Determine the [x, y] coordinate at the center of the cell enclosing the given text.  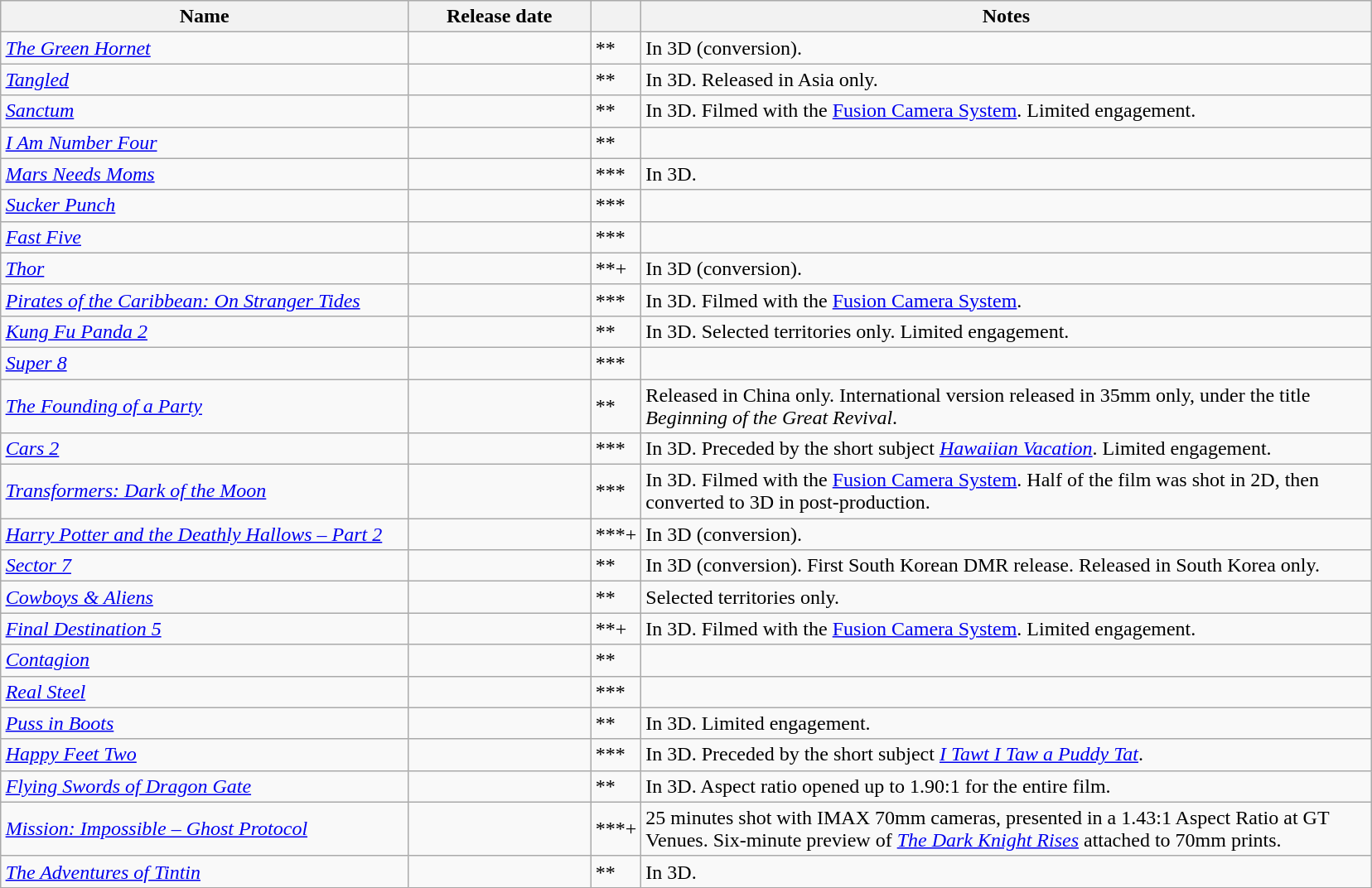
Name [204, 17]
Kung Fu Panda 2 [204, 331]
Thor [204, 268]
In 3D. Aspect ratio opened up to 1.90:1 for the entire film. [1006, 786]
Harry Potter and the Deathly Hallows – Part 2 [204, 534]
In 3D. Filmed with the Fusion Camera System. Half of the film was shot in 2D, then converted to 3D in post-production. [1006, 492]
Mission: Impossible – Ghost Protocol [204, 828]
Sanctum [204, 111]
Mars Needs Moms [204, 174]
In 3D. Limited engagement. [1006, 723]
Released in China only. International version released in 35mm only, under the title Beginning of the Great Revival. [1006, 406]
The Green Hornet [204, 48]
The Adventures of Tintin [204, 871]
Transformers: Dark of the Moon [204, 492]
Fast Five [204, 237]
Sector 7 [204, 566]
Super 8 [204, 363]
Cowboys & Aliens [204, 597]
In 3D. Released in Asia only. [1006, 80]
Release date [499, 17]
Pirates of the Caribbean: On Stranger Tides [204, 300]
Puss in Boots [204, 723]
Tangled [204, 80]
Contagion [204, 660]
Flying Swords of Dragon Gate [204, 786]
Cars 2 [204, 449]
Final Destination 5 [204, 629]
Sucker Punch [204, 205]
I Am Number Four [204, 142]
Notes [1006, 17]
The Founding of a Party [204, 406]
In 3D. Selected territories only. Limited engagement. [1006, 331]
In 3D (conversion). First South Korean DMR release. Released in South Korea only. [1006, 566]
In 3D. Preceded by the short subject I Tawt I Taw a Puddy Tat. [1006, 755]
In 3D. Filmed with the Fusion Camera System. [1006, 300]
Selected territories only. [1006, 597]
Happy Feet Two [204, 755]
In 3D. Preceded by the short subject Hawaiian Vacation. Limited engagement. [1006, 449]
Real Steel [204, 692]
